Determine the [x, y] coordinate at the center of the cell enclosing the given text.  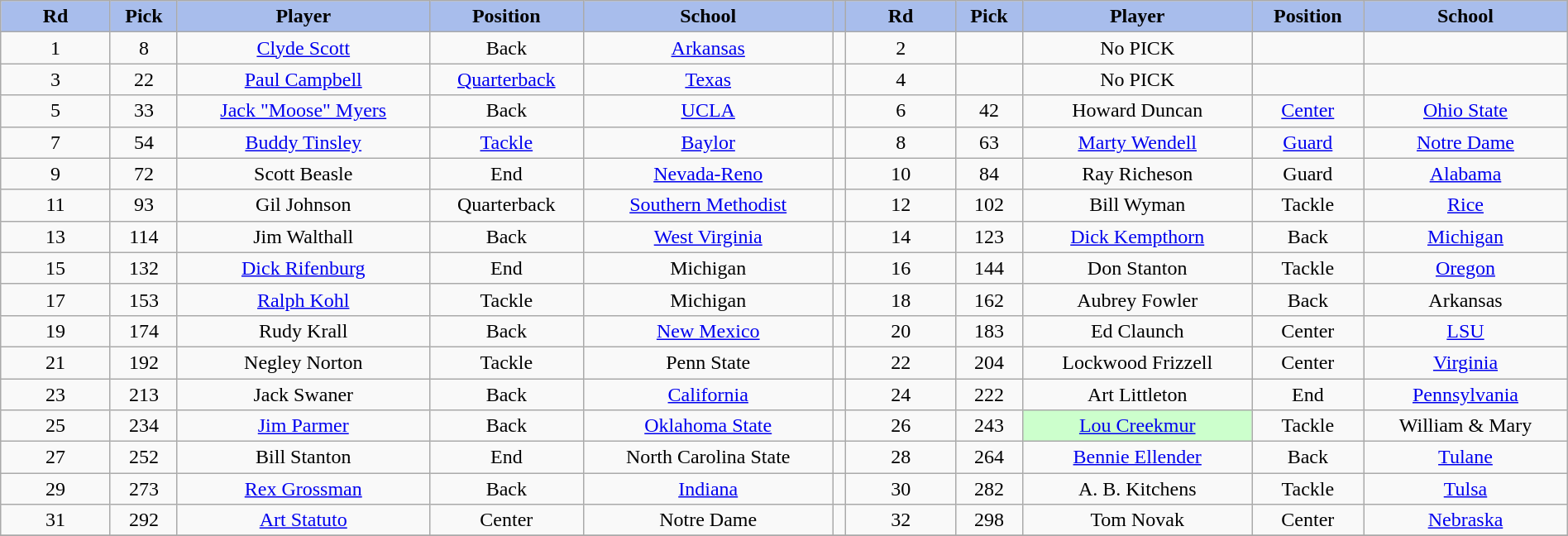
William & Mary [1465, 426]
28 [901, 457]
Dick Rifenburg [303, 268]
11 [56, 205]
31 [56, 520]
Lockwood Frizzell [1136, 362]
162 [989, 299]
Virginia [1465, 362]
New Mexico [708, 331]
84 [989, 174]
Ray Richeson [1136, 174]
Bennie Ellender [1136, 457]
2 [901, 48]
292 [144, 520]
Tulsa [1465, 489]
264 [989, 457]
10 [901, 174]
Ralph Kohl [303, 299]
16 [901, 268]
North Carolina State [708, 457]
Clyde Scott [303, 48]
Rudy Krall [303, 331]
Marty Wendell [1136, 142]
Jack "Moose" Myers [303, 111]
Oregon [1465, 268]
Rice [1465, 205]
Howard Duncan [1136, 111]
Tom Novak [1136, 520]
72 [144, 174]
298 [989, 520]
Nevada-Reno [708, 174]
243 [989, 426]
183 [989, 331]
192 [144, 362]
Buddy Tinsley [303, 142]
32 [901, 520]
Aubrey Fowler [1136, 299]
25 [56, 426]
Texas [708, 79]
Don Stanton [1136, 268]
Bill Stanton [303, 457]
Ohio State [1465, 111]
27 [56, 457]
Dick Kempthorn [1136, 237]
282 [989, 489]
174 [144, 331]
12 [901, 205]
Rex Grossman [303, 489]
Art Statuto [303, 520]
5 [56, 111]
Bill Wyman [1136, 205]
213 [144, 395]
273 [144, 489]
21 [56, 362]
Alabama [1465, 174]
30 [901, 489]
123 [989, 237]
Penn State [708, 362]
29 [56, 489]
24 [901, 395]
144 [989, 268]
234 [144, 426]
23 [56, 395]
14 [901, 237]
Gil Johnson [303, 205]
Art Littleton [1136, 395]
Paul Campbell [303, 79]
Lou Creekmur [1136, 426]
A. B. Kitchens [1136, 489]
9 [56, 174]
West Virginia [708, 237]
204 [989, 362]
19 [56, 331]
18 [901, 299]
LSU [1465, 331]
54 [144, 142]
222 [989, 395]
63 [989, 142]
Scott Beasle [303, 174]
Indiana [708, 489]
42 [989, 111]
114 [144, 237]
1 [56, 48]
7 [56, 142]
93 [144, 205]
3 [56, 79]
4 [901, 79]
Jim Walthall [303, 237]
26 [901, 426]
Tulane [1465, 457]
132 [144, 268]
California [708, 395]
15 [56, 268]
153 [144, 299]
Negley Norton [303, 362]
33 [144, 111]
Southern Methodist [708, 205]
102 [989, 205]
17 [56, 299]
Nebraska [1465, 520]
13 [56, 237]
20 [901, 331]
Ed Claunch [1136, 331]
Jack Swaner [303, 395]
6 [901, 111]
Pennsylvania [1465, 395]
Jim Parmer [303, 426]
252 [144, 457]
Oklahoma State [708, 426]
Baylor [708, 142]
UCLA [708, 111]
